Return [X, Y] of the center of cell containing provided text 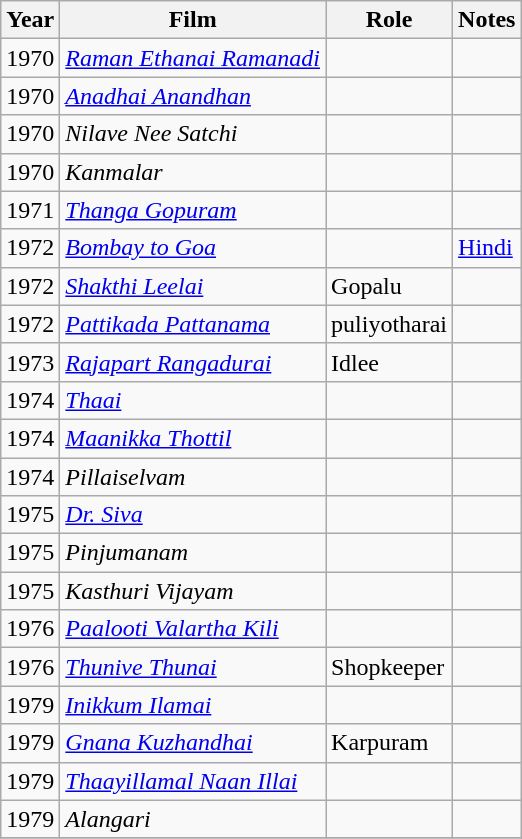
Kasthuri Vijayam [193, 591]
Bombay to Goa [193, 248]
1971 [30, 210]
Thanga Gopuram [193, 210]
Paalooti Valartha Kili [193, 629]
Maanikka Thottil [193, 438]
Pillaiselvam [193, 477]
Idlee [390, 362]
Anadhai Anandhan [193, 96]
Thaayillamal Naan Illai [193, 781]
Dr. Siva [193, 515]
Nilave Nee Satchi [193, 134]
Year [30, 20]
Film [193, 20]
Thunive Thunai [193, 667]
Shopkeeper [390, 667]
1973 [30, 362]
Kanmalar [193, 172]
Thaai [193, 400]
Gnana Kuzhandhai [193, 743]
Raman Ethanai Ramanadi [193, 58]
Role [390, 20]
Pinjumanam [193, 553]
Inikkum Ilamai [193, 705]
Karpuram [390, 743]
Rajapart Rangadurai [193, 362]
Notes [487, 20]
Pattikada Pattanama [193, 324]
Alangari [193, 819]
Gopalu [390, 286]
Hindi [487, 248]
puliyotharai [390, 324]
Shakthi Leelai [193, 286]
